Capture the cell that displays the provided text and extract its (x, y) central coordinate. 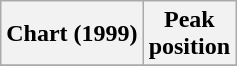
Chart (1999) (72, 34)
Peakposition (189, 34)
